Extract the (X, Y) coordinate from the center of the cell holding the provided text.  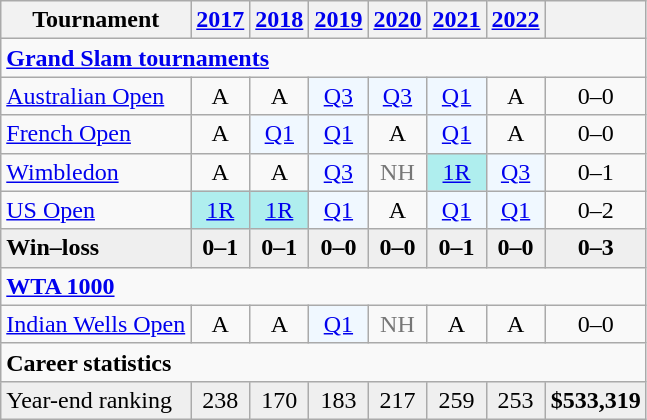
US Open (96, 210)
183 (338, 400)
Grand Slam tournaments (324, 58)
Tournament (96, 20)
259 (456, 400)
2022 (516, 20)
Australian Open (96, 96)
French Open (96, 134)
253 (516, 400)
2018 (280, 20)
$533,319 (596, 400)
2020 (398, 20)
Wimbledon (96, 172)
Indian Wells Open (96, 324)
2019 (338, 20)
170 (280, 400)
0–3 (596, 248)
Year-end ranking (96, 400)
2021 (456, 20)
238 (220, 400)
0–2 (596, 210)
2017 (220, 20)
Career statistics (324, 362)
Win–loss (96, 248)
WTA 1000 (324, 286)
217 (398, 400)
